From the cell containing the given text, extract its center point as [X, Y] coordinate. 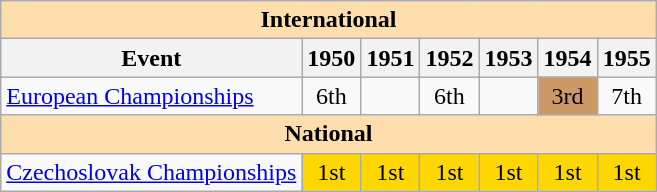
1951 [390, 58]
1955 [626, 58]
1950 [332, 58]
European Championships [152, 96]
Event [152, 58]
1953 [508, 58]
7th [626, 96]
3rd [568, 96]
1954 [568, 58]
Czechoslovak Championships [152, 172]
International [328, 20]
1952 [450, 58]
National [328, 134]
